Locate the cell with the specified text and output its (x, y) center coordinate. 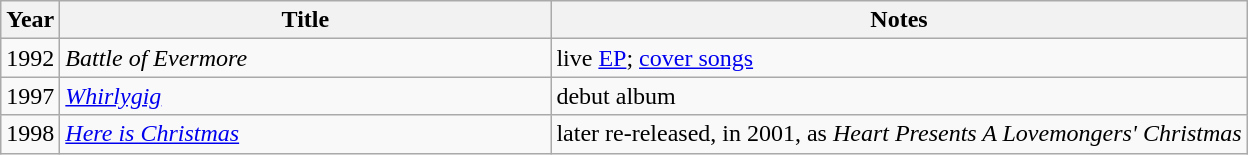
Title (306, 20)
1992 (30, 58)
Year (30, 20)
debut album (899, 96)
1998 (30, 134)
Battle of Evermore (306, 58)
Notes (899, 20)
live EP; cover songs (899, 58)
Whirlygig (306, 96)
1997 (30, 96)
later re-released, in 2001, as Heart Presents A Lovemongers' Christmas (899, 134)
Here is Christmas (306, 134)
